Locate the cell with the specified text and output its (X, Y) center coordinate. 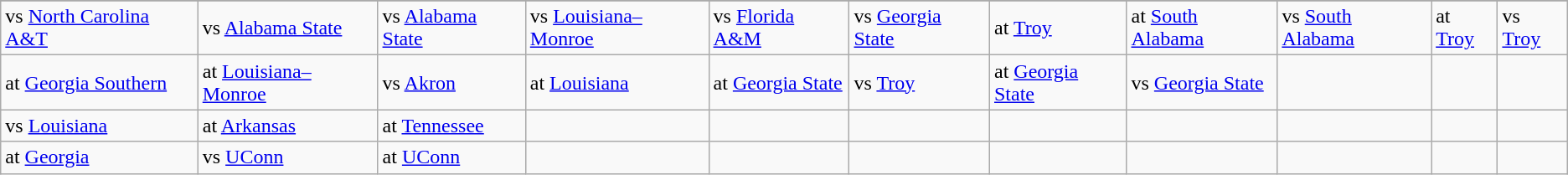
at Louisiana (616, 82)
vs South Alabama (1354, 28)
vs Louisiana–Monroe (616, 28)
vs North Carolina A&T (99, 28)
at South Alabama (1202, 28)
vs UConn (288, 157)
vs Akron (451, 82)
at Arkansas (288, 126)
at Georgia (99, 157)
at Georgia Southern (99, 82)
at Louisiana–Monroe (288, 82)
vs Florida A&M (779, 28)
vs Louisiana (99, 126)
at Tennessee (451, 126)
at UConn (451, 157)
